For the text-containing cell, return its midpoint in [X, Y] coordinate format. 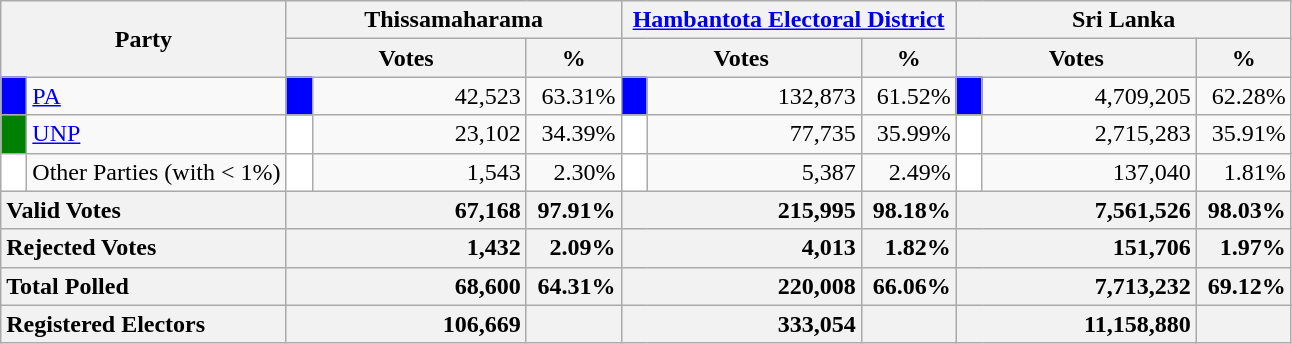
2.09% [574, 248]
1,432 [406, 248]
5,387 [754, 172]
67,168 [406, 210]
4,013 [741, 248]
PA [156, 96]
2.30% [574, 172]
1,543 [419, 172]
63.31% [574, 96]
98.18% [908, 210]
62.28% [1244, 96]
7,713,232 [1076, 286]
69.12% [1244, 286]
23,102 [419, 134]
34.39% [574, 134]
1.82% [908, 248]
7,561,526 [1076, 210]
151,706 [1076, 248]
Other Parties (with < 1%) [156, 172]
Hambantota Electoral District [788, 20]
64.31% [574, 286]
42,523 [419, 96]
68,600 [406, 286]
97.91% [574, 210]
215,995 [741, 210]
132,873 [754, 96]
2.49% [908, 172]
Sri Lanka [1124, 20]
66.06% [908, 286]
Party [144, 39]
220,008 [741, 286]
333,054 [741, 324]
1.81% [1244, 172]
35.91% [1244, 134]
Rejected Votes [144, 248]
77,735 [754, 134]
137,040 [1089, 172]
Thissamaharama [454, 20]
Total Polled [144, 286]
1.97% [1244, 248]
61.52% [908, 96]
Registered Electors [144, 324]
UNP [156, 134]
11,158,880 [1076, 324]
4,709,205 [1089, 96]
2,715,283 [1089, 134]
106,669 [406, 324]
98.03% [1244, 210]
Valid Votes [144, 210]
35.99% [908, 134]
